Provide the (X, Y) coordinate of the cell's center where the given text is located.  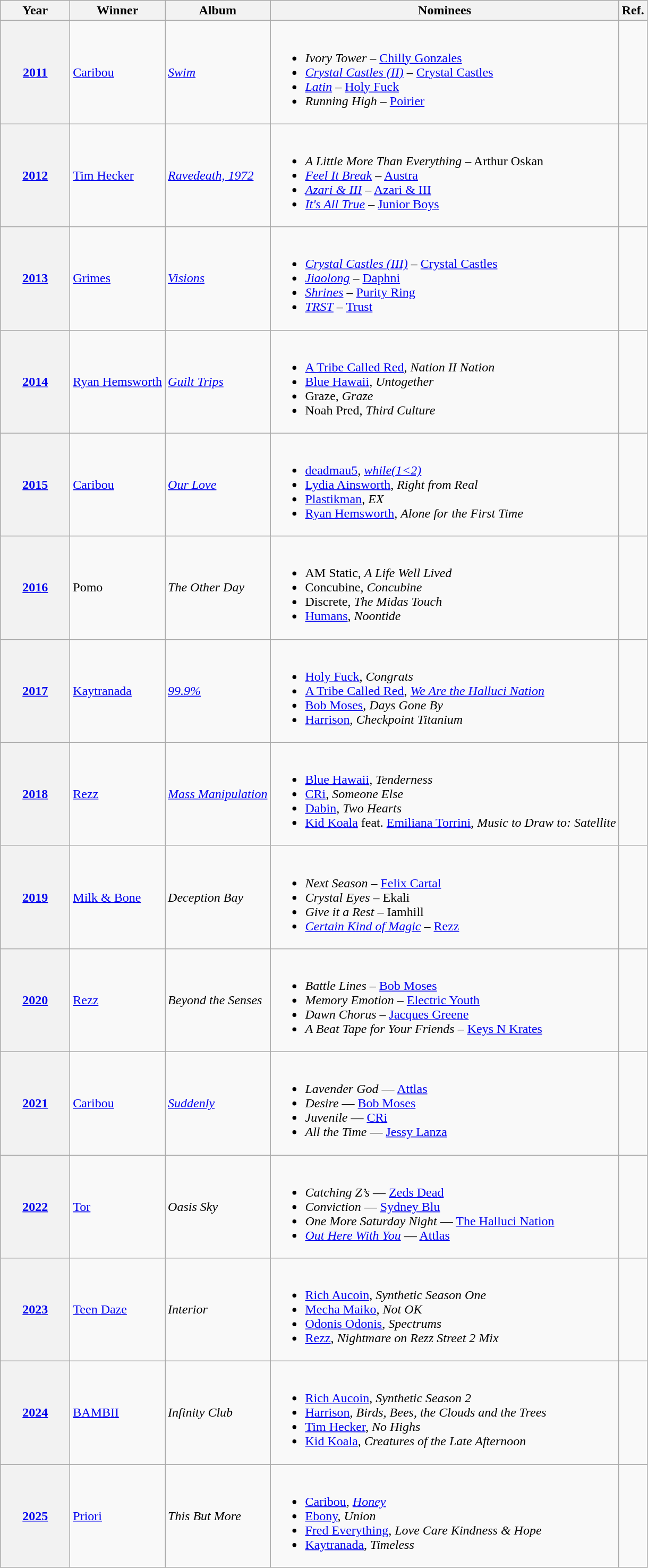
2023 (35, 1310)
Album (218, 11)
Rich Aucoin, Synthetic Season 2Harrison, Birds, Bees, the Clouds and the TreesTim Hecker, No HighsKid Koala, Creatures of the Late Afternoon (445, 1413)
Guilt Trips (218, 382)
Ryan Hemsworth (118, 382)
Teen Daze (118, 1310)
Next Season – Felix CartalCrystal Eyes – EkaliGive it a Rest – IamhillCertain Kind of Magic – Rezz (445, 897)
The Other Day (218, 588)
Oasis Sky (218, 1207)
Year (35, 11)
Kaytranada (118, 691)
Ravedeath, 1972 (218, 175)
A Tribe Called Red, Nation II NationBlue Hawaii, UntogetherGraze, GrazeNoah Pred, Third Culture (445, 382)
Tim Hecker (118, 175)
Pomo (118, 588)
Suddenly (218, 1103)
Beyond the Senses (218, 1000)
AM Static, A Life Well LivedConcubine, ConcubineDiscrete, The Midas TouchHumans, Noontide (445, 588)
2022 (35, 1207)
Winner (118, 11)
2015 (35, 485)
Interior (218, 1310)
Holy Fuck, CongratsA Tribe Called Red, We Are the Halluci NationBob Moses, Days Gone ByHarrison, Checkpoint Titanium (445, 691)
Priori (118, 1516)
Milk & Bone (118, 897)
2011 (35, 72)
Infinity Club (218, 1413)
2017 (35, 691)
Crystal Castles (III) – Crystal CastlesJiaolong – DaphniShrines – Purity RingTRST – Trust (445, 278)
Tor (118, 1207)
99.9% (218, 691)
Nominees (445, 11)
BAMBII (118, 1413)
Mass Manipulation (218, 794)
2016 (35, 588)
This But More (218, 1516)
Blue Hawaii, TendernessCRi, Someone ElseDabin, Two HeartsKid Koala feat. Emiliana Torrini, Music to Draw to: Satellite (445, 794)
Ivory Tower – Chilly GonzalesCrystal Castles (II) – Crystal CastlesLatin – Holy FuckRunning High – Poirier (445, 72)
2021 (35, 1103)
2020 (35, 1000)
Visions (218, 278)
deadmau5, while(1<2)Lydia Ainsworth, Right from RealPlastikman, EXRyan Hemsworth, Alone for the First Time (445, 485)
2025 (35, 1516)
2018 (35, 794)
Lavender God — AttlasDesire — Bob MosesJuvenile — CRiAll the Time — Jessy Lanza (445, 1103)
Deception Bay (218, 897)
Swim (218, 72)
Caribou, HoneyEbony, UnionFred Everything, Love Care Kindness & HopeKaytranada, Timeless (445, 1516)
2024 (35, 1413)
Battle Lines – Bob MosesMemory Emotion – Electric YouthDawn Chorus – Jacques GreeneA Beat Tape for Your Friends – Keys N Krates (445, 1000)
Our Love (218, 485)
Ref. (633, 11)
2014 (35, 382)
2013 (35, 278)
2019 (35, 897)
A Little More Than Everything – Arthur OskanFeel It Break – AustraAzari & III – Azari & IIIIt's All True – Junior Boys (445, 175)
Grimes (118, 278)
Rich Aucoin, Synthetic Season OneMecha Maiko, Not OKOdonis Odonis, SpectrumsRezz, Nightmare on Rezz Street 2 Mix (445, 1310)
2012 (35, 175)
Catching Z’s — Zeds DeadConviction — Sydney BluOne More Saturday Night — The Halluci NationOut Here With You — Attlas (445, 1207)
